Provide the [X, Y] coordinate of the cell's center where the given text is located.  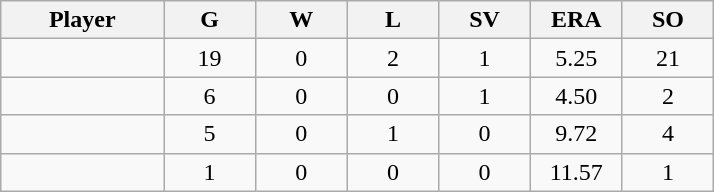
ERA [576, 20]
L [393, 20]
11.57 [576, 172]
G [210, 20]
SV [485, 20]
6 [210, 96]
5.25 [576, 58]
4 [668, 134]
19 [210, 58]
21 [668, 58]
W [301, 20]
4.50 [576, 96]
Player [82, 20]
9.72 [576, 134]
5 [210, 134]
SO [668, 20]
